Return the (x, y) coordinate for the center point of the cell that contains the specified text.  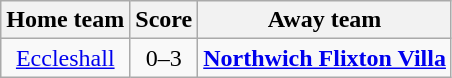
Northwich Flixton Villa (325, 58)
Home team (66, 20)
Away team (325, 20)
Score (164, 20)
0–3 (164, 58)
Eccleshall (66, 58)
